Pinpoint the cell where the given text exists, returning its (X, Y) midpoint coordinate. 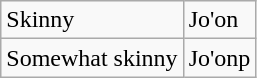
Jo'on (220, 20)
Somewhat skinny (92, 58)
Jo'onp (220, 58)
Skinny (92, 20)
